From the cell containing the given text, extract its center point as (x, y) coordinate. 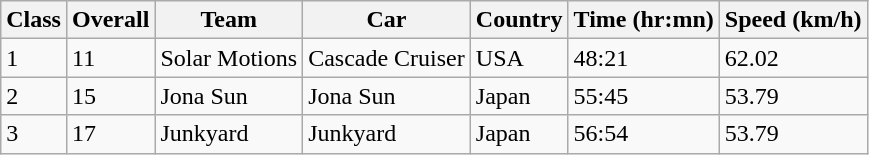
Overall (110, 20)
2 (34, 96)
Class (34, 20)
15 (110, 96)
Car (387, 20)
1 (34, 58)
62.02 (793, 58)
Solar Motions (229, 58)
Time (hr:mn) (644, 20)
USA (519, 58)
Team (229, 20)
56:54 (644, 134)
48:21 (644, 58)
11 (110, 58)
3 (34, 134)
Cascade Cruiser (387, 58)
17 (110, 134)
55:45 (644, 96)
Speed (km/h) (793, 20)
Country (519, 20)
